Scan for the cell matching the given text and deliver its (x, y) coordinate at center. 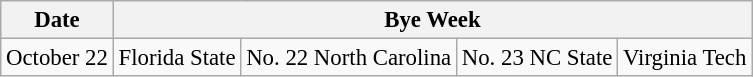
Florida State (177, 58)
Bye Week (432, 20)
Date (57, 20)
October 22 (57, 58)
Virginia Tech (685, 58)
No. 22 North Carolina (349, 58)
No. 23 NC State (536, 58)
